Search for the cell housing the specified text and yield its (X, Y) center coordinate. 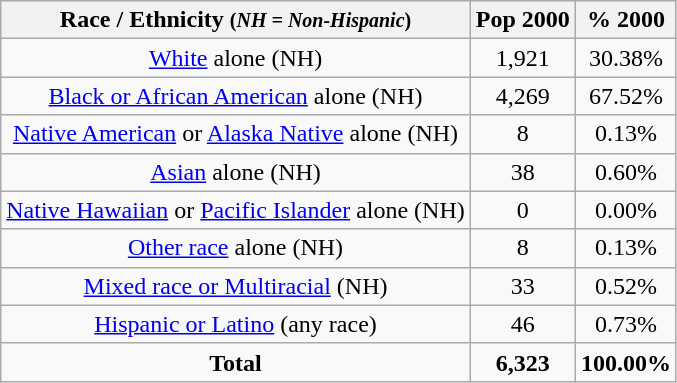
4,269 (522, 96)
Race / Ethnicity (NH = Non-Hispanic) (236, 20)
30.38% (626, 58)
1,921 (522, 58)
Native Hawaiian or Pacific Islander alone (NH) (236, 210)
Native American or Alaska Native alone (NH) (236, 134)
Total (236, 362)
Black or African American alone (NH) (236, 96)
0 (522, 210)
Mixed race or Multiracial (NH) (236, 286)
White alone (NH) (236, 58)
67.52% (626, 96)
33 (522, 286)
Other race alone (NH) (236, 248)
Pop 2000 (522, 20)
Asian alone (NH) (236, 172)
0.00% (626, 210)
0.60% (626, 172)
6,323 (522, 362)
100.00% (626, 362)
Hispanic or Latino (any race) (236, 324)
46 (522, 324)
38 (522, 172)
0.52% (626, 286)
0.73% (626, 324)
% 2000 (626, 20)
